Output the (x, y) coordinate of the center of the cell containing the given text.  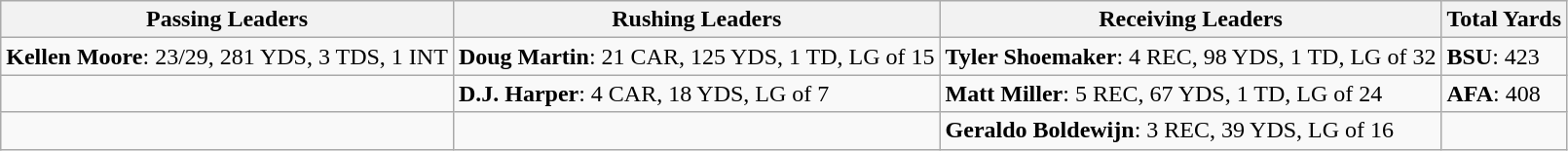
BSU: 423 (1504, 57)
Matt Miller: 5 REC, 67 YDS, 1 TD, LG of 24 (1190, 94)
Kellen Moore: 23/29, 281 YDS, 3 TDS, 1 INT (228, 57)
Doug Martin: 21 CAR, 125 YDS, 1 TD, LG of 15 (696, 57)
AFA: 408 (1504, 94)
Total Yards (1504, 19)
Geraldo Boldewijn: 3 REC, 39 YDS, LG of 16 (1190, 131)
D.J. Harper: 4 CAR, 18 YDS, LG of 7 (696, 94)
Passing Leaders (228, 19)
Rushing Leaders (696, 19)
Tyler Shoemaker: 4 REC, 98 YDS, 1 TD, LG of 32 (1190, 57)
Receiving Leaders (1190, 19)
